Output the (x, y) coordinate of the center of the cell containing the given text.  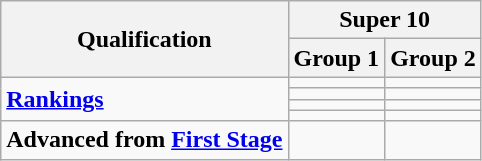
Qualification (144, 39)
Advanced from First Stage (144, 140)
Group 1 (336, 58)
Super 10 (384, 20)
Group 2 (434, 58)
Rankings (144, 99)
